Pinpoint the cell where the given text exists, returning its (x, y) midpoint coordinate. 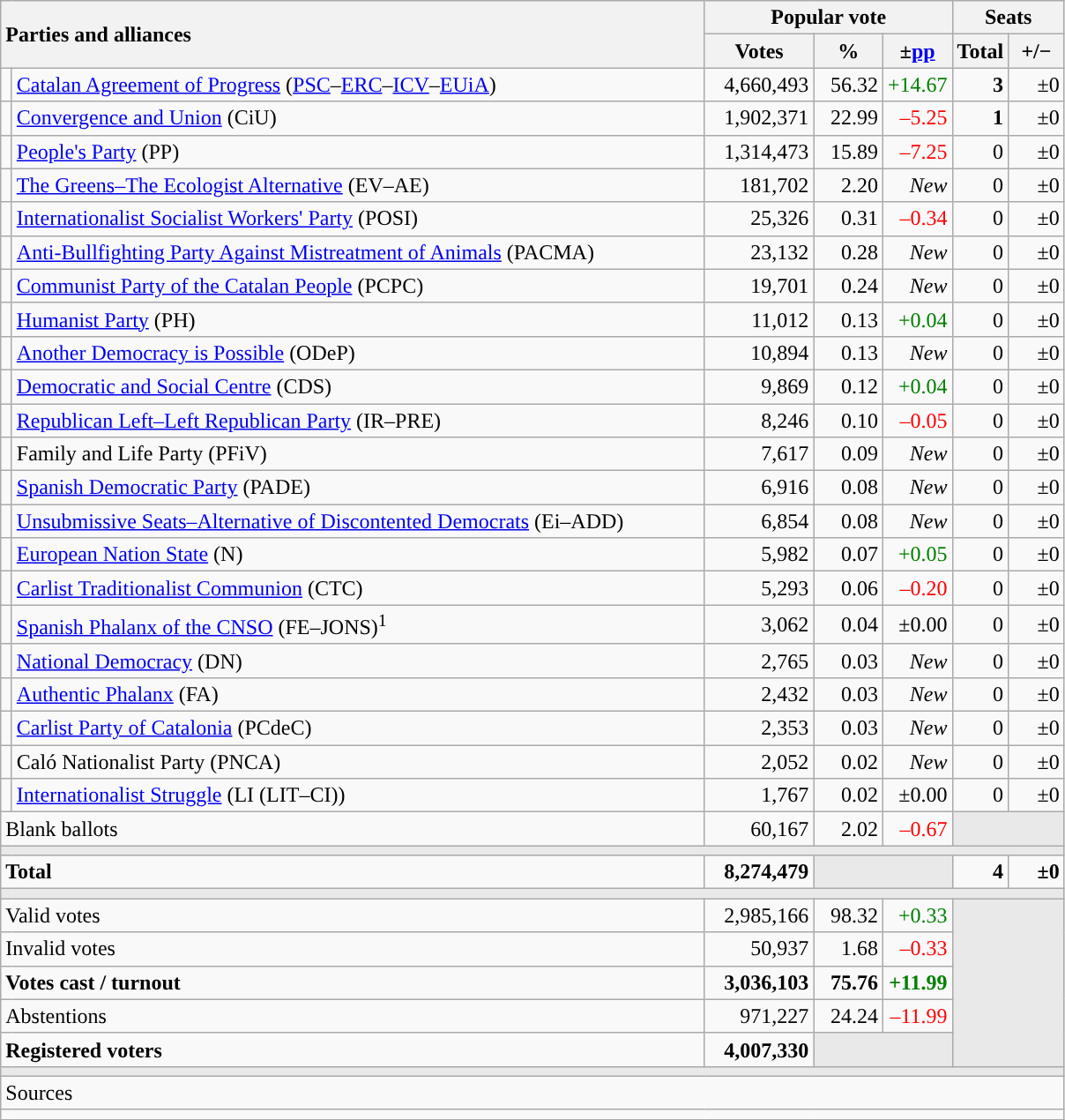
4,660,493 (759, 85)
22.99 (848, 118)
1.68 (848, 949)
Popular vote (829, 18)
2,052 (759, 762)
0.09 (848, 454)
Convergence and Union (CiU) (358, 118)
8,246 (759, 421)
6,916 (759, 488)
6,854 (759, 521)
Parties and alliances (353, 34)
2.02 (848, 829)
–0.34 (917, 219)
181,702 (759, 185)
0.24 (848, 286)
1,902,371 (759, 118)
Internationalist Socialist Workers' Party (POSI) (358, 219)
9,869 (759, 386)
24.24 (848, 1016)
50,937 (759, 949)
Another Democracy is Possible (ODeP) (358, 353)
0.31 (848, 219)
Seats (1009, 18)
European Nation State (N) (358, 555)
Catalan Agreement of Progress (PSC–ERC–ICV–EUiA) (358, 85)
Carlist Traditionalist Communion (CTC) (358, 588)
60,167 (759, 829)
0.10 (848, 421)
Spanish Phalanx of the CNSO (FE–JONS)1 (358, 624)
10,894 (759, 353)
23,132 (759, 252)
+11.99 (917, 982)
0.06 (848, 588)
Spanish Democratic Party (PADE) (358, 488)
4 (980, 872)
1,314,473 (759, 152)
2,353 (759, 728)
3,062 (759, 624)
The Greens–The Ecologist Alternative (EV–AE) (358, 185)
–11.99 (917, 1016)
+0.33 (917, 915)
–7.25 (917, 152)
75.76 (848, 982)
Sources (532, 1093)
–5.25 (917, 118)
% (848, 51)
3,036,103 (759, 982)
5,982 (759, 555)
+/− (1037, 51)
56.32 (848, 85)
Invalid votes (353, 949)
15.89 (848, 152)
+14.67 (917, 85)
0.04 (848, 624)
971,227 (759, 1016)
2,432 (759, 694)
Democratic and Social Centre (CDS) (358, 386)
Internationalist Struggle (LI (LIT–CI)) (358, 795)
–0.05 (917, 421)
National Democracy (DN) (358, 661)
0.12 (848, 386)
0.07 (848, 555)
98.32 (848, 915)
Republican Left–Left Republican Party (IR–PRE) (358, 421)
3 (980, 85)
–0.67 (917, 829)
Unsubmissive Seats–Alternative of Discontented Democrats (Ei–ADD) (358, 521)
±pp (917, 51)
Communist Party of the Catalan People (PCPC) (358, 286)
4,007,330 (759, 1049)
7,617 (759, 454)
–0.20 (917, 588)
Registered voters (353, 1049)
Votes (759, 51)
Family and Life Party (PFiV) (358, 454)
2.20 (848, 185)
People's Party (PP) (358, 152)
11,012 (759, 319)
5,293 (759, 588)
2,765 (759, 661)
–0.33 (917, 949)
Authentic Phalanx (FA) (358, 694)
8,274,479 (759, 872)
Abstentions (353, 1016)
Blank ballots (353, 829)
Valid votes (353, 915)
Caló Nationalist Party (PNCA) (358, 762)
Votes cast / turnout (353, 982)
Carlist Party of Catalonia (PCdeC) (358, 728)
Anti-Bullfighting Party Against Mistreatment of Animals (PACMA) (358, 252)
25,326 (759, 219)
1,767 (759, 795)
19,701 (759, 286)
+0.05 (917, 555)
Humanist Party (PH) (358, 319)
1 (980, 118)
2,985,166 (759, 915)
0.28 (848, 252)
